From the cell containing the given text, extract its center point as (x, y) coordinate. 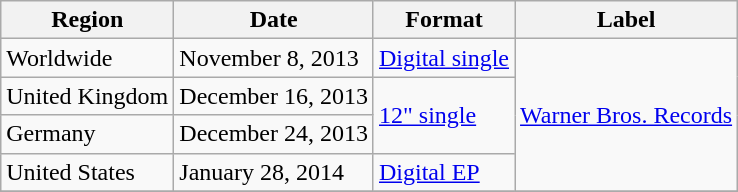
12" single (444, 115)
Warner Bros. Records (626, 115)
United States (88, 172)
Region (88, 20)
Format (444, 20)
Digital EP (444, 172)
Worldwide (88, 58)
Date (274, 20)
Germany (88, 134)
December 24, 2013 (274, 134)
December 16, 2013 (274, 96)
November 8, 2013 (274, 58)
Digital single (444, 58)
United Kingdom (88, 96)
January 28, 2014 (274, 172)
Label (626, 20)
